For the text-containing cell, return its midpoint in [X, Y] coordinate format. 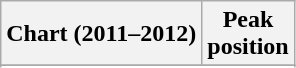
Peakposition [248, 34]
Chart (2011–2012) [102, 34]
